Identify which cell holds the provided text, then report its (X, Y) central coordinate. 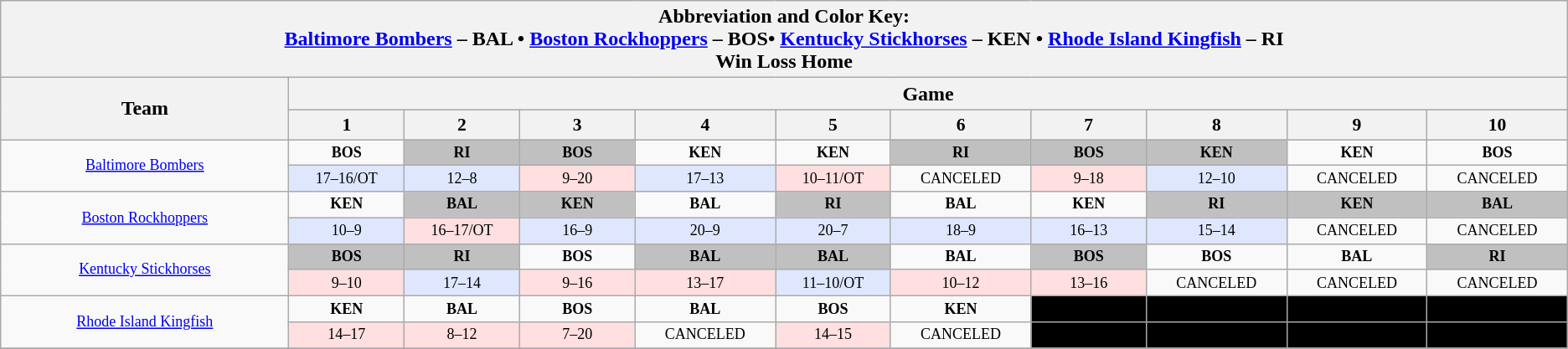
11–10/OT (833, 283)
Game (928, 94)
10–11/OT (833, 179)
4 (705, 125)
16–9 (577, 231)
12–8 (462, 179)
3 (577, 125)
14–15 (833, 335)
13–16 (1089, 283)
17–13 (705, 179)
17–16/OT (347, 179)
Team (145, 109)
16–13 (1089, 231)
1 (347, 125)
10 (1498, 125)
10–12 (961, 283)
5 (833, 125)
8 (1217, 125)
9–10 (347, 283)
16–17/OT (462, 231)
15–14 (1217, 231)
Rhode Island Kingfish (145, 322)
17–14 (462, 283)
20–7 (833, 231)
6 (961, 125)
10–9 (347, 231)
20–9 (705, 231)
Abbreviation and Color Key:Baltimore Bombers – BAL • Boston Rockhoppers – BOS• Kentucky Stickhorses – KEN • Rhode Island Kingfish – RIWin Loss Home (784, 39)
13–17 (705, 283)
7 (1089, 125)
9 (1357, 125)
Boston Rockhoppers (145, 218)
9–20 (577, 179)
8–12 (462, 335)
12–10 (1217, 179)
14–17 (347, 335)
18–9 (961, 231)
Kentucky Stickhorses (145, 269)
7–20 (577, 335)
2 (462, 125)
Baltimore Bombers (145, 165)
9–16 (577, 283)
9–18 (1089, 179)
